For the text-containing cell, return its midpoint in (x, y) coordinate format. 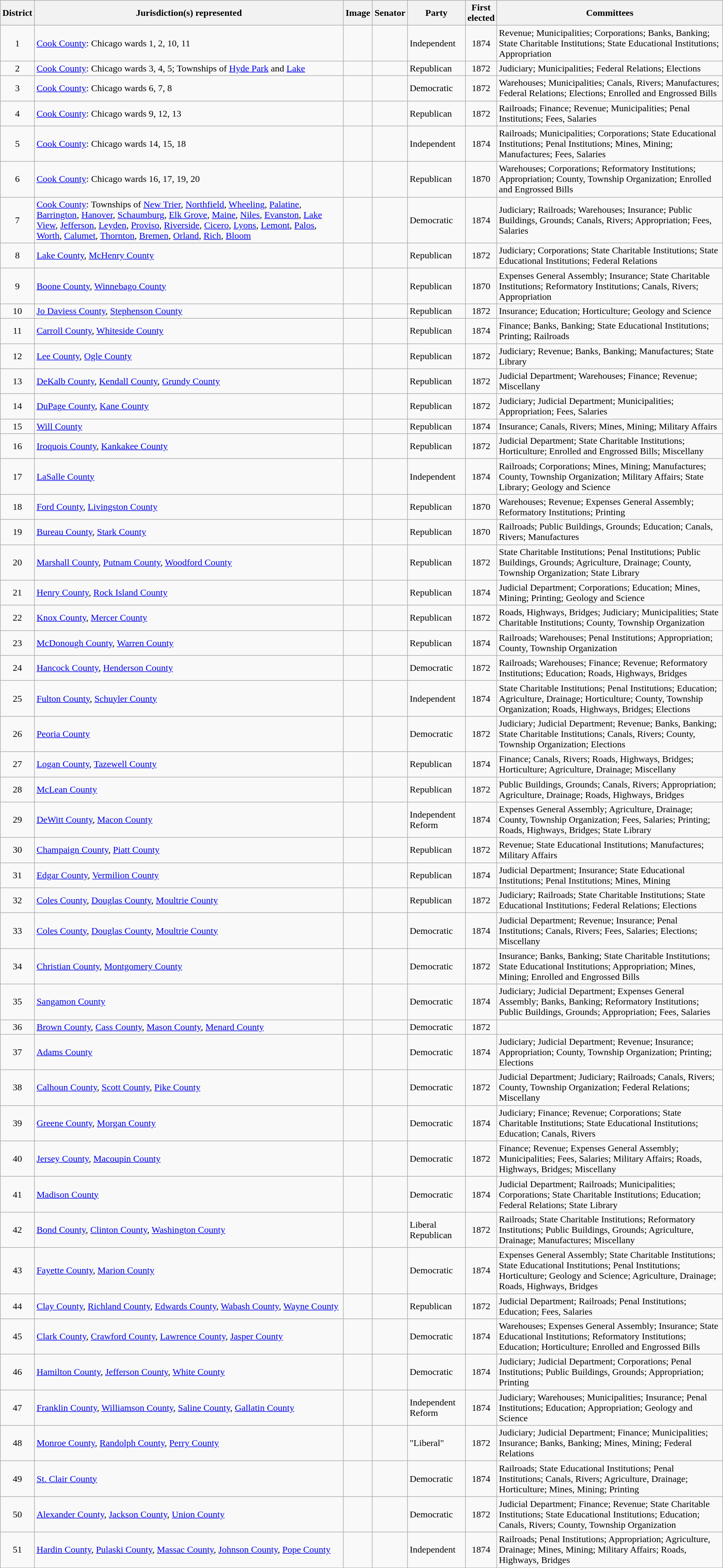
Judicial Department; Railroads; Municipalities; Corporations; State Charitable Institutions; Education; Federal Relations; State Library (609, 1194)
Railroads; Finance; Revenue; Municipalities; Penal Institutions; Fees, Salaries (609, 114)
29 (17, 820)
DuPage County, Kane County (189, 406)
Franklin County, Williamson County, Saline County, Gallatin County (189, 1408)
Judicial Department; Judiciary; Railroads; Canals, Rivers; County, Township Organization; Federal Relations; Miscellany (609, 1088)
Railroads; Warehouses; Finance; Revenue; Reformatory Institutions; Education; Roads, Highways, Bridges (609, 668)
Alexander County, Jackson County, Union County (189, 1514)
Public Buildings, Grounds; Canals, Rivers; Appropriation; Agriculture, Drainage; Roads, Highways, Bridges (609, 789)
51 (17, 1550)
39 (17, 1123)
4 (17, 114)
Image (358, 13)
State Charitable Institutions; Penal Institutions; Public Buildings, Grounds; Agriculture, Drainage; County, Township Organization; State Library (609, 562)
Senator (390, 13)
20 (17, 562)
Judiciary; Judicial Department; Finance; Municipalities; Insurance; Banks, Banking; Mines, Mining; Federal Relations (609, 1443)
"Liberal" (436, 1443)
Judiciary; Warehouses; Municipalities; Insurance; Penal Institutions; Education; Appropriation; Geology and Science (609, 1408)
Bureau County, Stark County (189, 532)
Judiciary; Finance; Revenue; Corporations; State Charitable Institutions; State Educational Institutions; Education; Canals, Rivers (609, 1123)
16 (17, 446)
Railroads; Public Buildings, Grounds; Education; Canals, Rivers; Manufactures (609, 532)
Judiciary; Judicial Department; Revenue; Banks, Banking; State Charitable Institutions; Canals, Rivers; County, Township Organization; Elections (609, 734)
50 (17, 1514)
Expenses General Assembly; Insurance; State Charitable Institutions; Reformatory Institutions; Canals, Rivers; Appropriation (609, 286)
Judicial Department; State Charitable Institutions; Horticulture; Enrolled and Engrossed Bills; Miscellany (609, 446)
Bond County, Clinton County, Washington County (189, 1230)
Cook County: Chicago wards 16, 17, 19, 20 (189, 179)
Cook County: Chicago wards 14, 15, 18 (189, 144)
Clay County, Richland County, Edwards County, Wabash County, Wayne County (189, 1306)
28 (17, 789)
Insurance; Canals, Rivers; Mines, Mining; Military Affairs (609, 426)
46 (17, 1372)
25 (17, 698)
Adams County (189, 1052)
Judiciary; Judicial Department; Municipalities; Appropriation; Fees, Salaries (609, 406)
Warehouses; Revenue; Expenses General Assembly; Reformatory Institutions; Printing (609, 507)
8 (17, 256)
24 (17, 668)
Warehouses; Corporations; Reformatory Institutions; Appropriation; County, Township Organization; Enrolled and Engrossed Bills (609, 179)
Peoria County (189, 734)
49 (17, 1479)
6 (17, 179)
17 (17, 477)
Finance; Banks, Banking; State Educational Institutions; Printing; Railroads (609, 331)
Judiciary; Municipalities; Federal Relations; Elections (609, 68)
Boone County, Winnebago County (189, 286)
32 (17, 901)
35 (17, 1002)
42 (17, 1230)
Revenue; Municipalities; Corporations; Banks, Banking; State Charitable Institutions; State Educational Institutions; Appropriation (609, 43)
7 (17, 220)
Fayette County, Marion County (189, 1271)
Firstelected (481, 13)
Judicial Department; Revenue; Insurance; Penal Institutions; Canals, Rivers; Fees, Salaries; Elections; Miscellany (609, 931)
40 (17, 1159)
10 (17, 311)
Calhoun County, Scott County, Pike County (189, 1088)
18 (17, 507)
11 (17, 331)
15 (17, 426)
Hamilton County, Jefferson County, White County (189, 1372)
Hancock County, Henderson County (189, 668)
Party (436, 13)
Cook County: Chicago wards 3, 4, 5; Townships of Hyde Park and Lake (189, 68)
Judicial Department; Railroads; Penal Institutions; Education; Fees, Salaries (609, 1306)
Christian County, Montgomery County (189, 966)
Iroquois County, Kankakee County (189, 446)
District (17, 13)
Warehouses; Municipalities; Canals, Rivers; Manufactures; Federal Relations; Elections; Enrolled and Engrossed Bills (609, 88)
Judiciary; Corporations; State Charitable Institutions; State Educational Institutions; Federal Relations (609, 256)
12 (17, 356)
Railroads; State Charitable Institutions; Reformatory Institutions; Public Buildings, Grounds; Agriculture, Drainage; Manufactures; Miscellany (609, 1230)
Insurance; Education; Horticulture; Geology and Science (609, 311)
31 (17, 875)
Judicial Department; Warehouses; Finance; Revenue; Miscellany (609, 382)
Marshall County, Putnam County, Woodford County (189, 562)
Monroe County, Randolph County, Perry County (189, 1443)
Jo Daviess County, Stephenson County (189, 311)
34 (17, 966)
Railroads; State Educational Institutions; Penal Institutions; Canals, Rivers; Agriculture, Drainage; Horticulture; Mines, Mining; Printing (609, 1479)
Judiciary; Judicial Department; Corporations; Penal Institutions; Public Buildings, Grounds; Appropriation; Printing (609, 1372)
Judicial Department; Insurance; State Educational Institutions; Penal Institutions; Mines, Mining (609, 875)
48 (17, 1443)
41 (17, 1194)
19 (17, 532)
3 (17, 88)
Lee County, Ogle County (189, 356)
Railroads; Penal Institutions; Appropriation; Agriculture, Drainage; Mines, Mining; Military Affairs; Roads, Highways, Bridges (609, 1550)
Clark County, Crawford County, Lawrence County, Jasper County (189, 1337)
Edgar County, Vermilion County (189, 875)
9 (17, 286)
Committees (609, 13)
Fulton County, Schuyler County (189, 698)
Judiciary; Railroads; State Charitable Institutions; State Educational Institutions; Federal Relations; Elections (609, 901)
DeKalb County, Kendall County, Grundy County (189, 382)
Liberal Republican (436, 1230)
McDonough County, Warren County (189, 643)
LaSalle County (189, 477)
2 (17, 68)
44 (17, 1306)
Cook County: Chicago wards 9, 12, 13 (189, 114)
Judicial Department; Corporations; Education; Mines, Mining; Printing; Geology and Science (609, 592)
Ford County, Livingston County (189, 507)
Railroads; Municipalities; Corporations; State Educational Institutions; Penal Institutions; Mines, Mining; Manufactures; Fees, Salaries (609, 144)
Champaign County, Piatt County (189, 850)
36 (17, 1027)
13 (17, 382)
27 (17, 764)
Finance; Revenue; Expenses General Assembly; Municipalities; Fees, Salaries; Military Affairs; Roads, Highways, Bridges; Miscellany (609, 1159)
5 (17, 144)
St. Clair County (189, 1479)
Sangamon County (189, 1002)
26 (17, 734)
Jurisdiction(s) represented (189, 13)
Roads, Highways, Bridges; Judiciary; Municipalities; State Charitable Institutions; County, Township Organization (609, 618)
37 (17, 1052)
30 (17, 850)
Knox County, Mercer County (189, 618)
Brown County, Cass County, Mason County, Menard County (189, 1027)
Logan County, Tazewell County (189, 764)
Madison County (189, 1194)
Judiciary; Railroads; Warehouses; Insurance; Public Buildings, Grounds; Canals, Rivers; Appropriation; Fees, Salaries (609, 220)
21 (17, 592)
Cook County: Chicago wards 1, 2, 10, 11 (189, 43)
Finance; Canals, Rivers; Roads, Highways, Bridges; Horticulture; Agriculture, Drainage; Miscellany (609, 764)
Cook County: Chicago wards 6, 7, 8 (189, 88)
33 (17, 931)
Henry County, Rock Island County (189, 592)
Railroads; Warehouses; Penal Institutions; Appropriation; County, Township Organization (609, 643)
38 (17, 1088)
Railroads; Corporations; Mines, Mining; Manufactures; County, Township Organization; Military Affairs; State Library; Geology and Science (609, 477)
DeWitt County, Macon County (189, 820)
Greene County, Morgan County (189, 1123)
Carroll County, Whiteside County (189, 331)
Revenue; State Educational Institutions; Manufactures; Military Affairs (609, 850)
43 (17, 1271)
23 (17, 643)
22 (17, 618)
Insurance; Banks, Banking; State Charitable Institutions; State Educational Institutions; Appropriation; Mines, Mining; Enrolled and Engrossed Bills (609, 966)
45 (17, 1337)
Jersey County, Macoupin County (189, 1159)
Will County (189, 426)
Judiciary; Revenue; Banks, Banking; Manufactures; State Library (609, 356)
14 (17, 406)
Hardin County, Pulaski County, Massac County, Johnson County, Pope County (189, 1550)
47 (17, 1408)
Expenses General Assembly; Agriculture, Drainage; County, Township Organization; Fees, Salaries; Printing; Roads, Highways, Bridges; State Library (609, 820)
McLean County (189, 789)
Lake County, McHenry County (189, 256)
Judiciary; Judicial Department; Revenue; Insurance; Appropriation; County, Township Organization; Printing; Elections (609, 1052)
1 (17, 43)
